Return [x, y] of the center of cell containing provided text 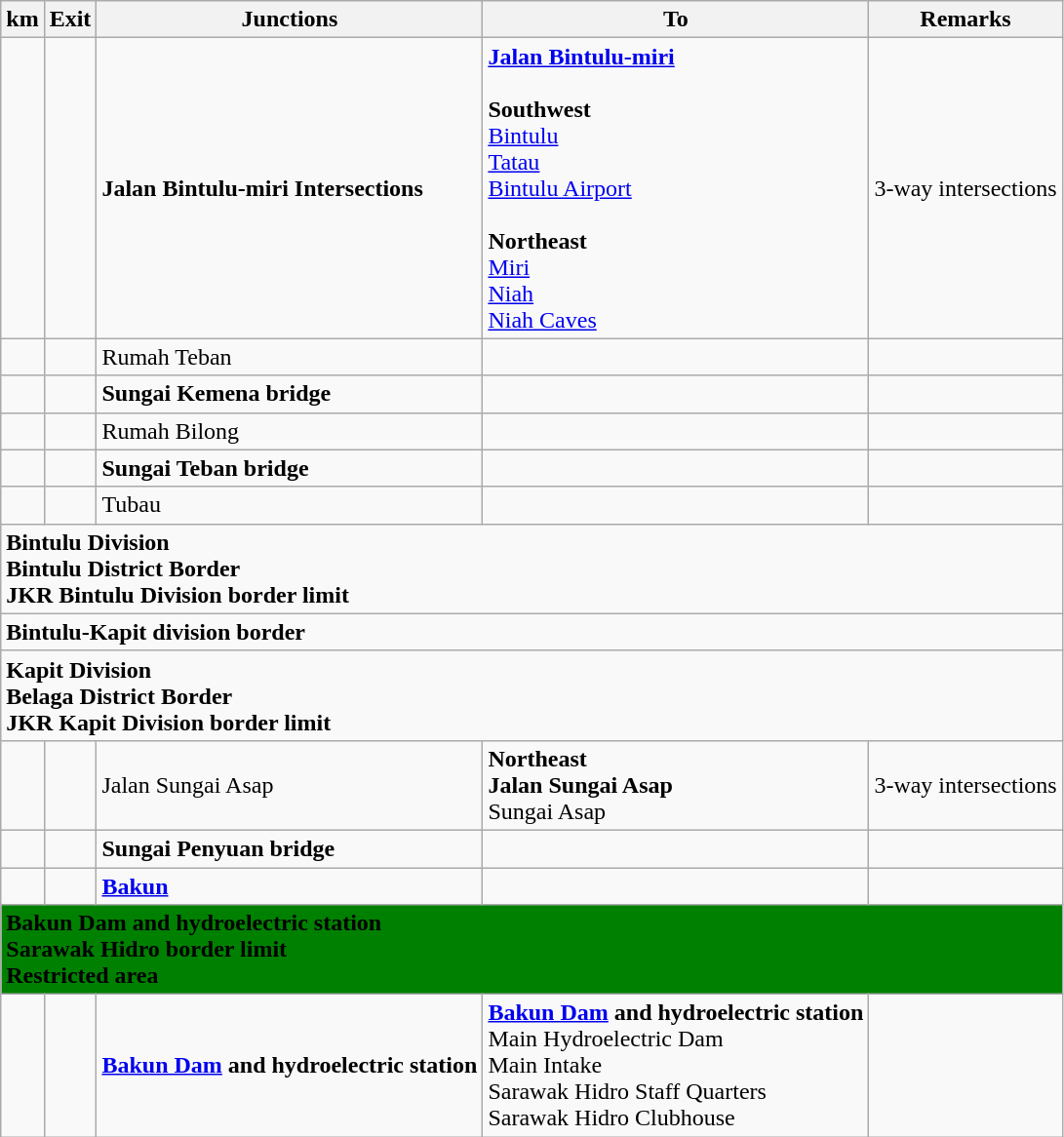
Tubau [290, 505]
Bakun Dam and hydroelectric stationSarawak Hidro border limitRestricted area [532, 950]
Sungai Kemena bridge [290, 394]
Bintulu DivisionBintulu District BorderJKR Bintulu Division border limit [532, 568]
km [22, 20]
Rumah Bilong [290, 431]
Bakun Dam and hydroelectric station [290, 1066]
Jalan Bintulu-miri Intersections [290, 188]
Rumah Teban [290, 357]
Sungai Teban bridge [290, 468]
Bintulu-Kapit division border [532, 632]
Jalan Sungai Asap [290, 785]
Kapit DivisionBelaga District BorderJKR Kapit Division border limit [532, 695]
NortheastJalan Sungai AsapSungai Asap [676, 785]
Remarks [965, 20]
To [676, 20]
Exit [70, 20]
Junctions [290, 20]
Jalan Bintulu-miriSouthwestBintuluTatauBintulu Airport NortheastMiriNiahNiah Caves [676, 188]
Bakun Dam and hydroelectric stationMain Hydroelectric DamMain IntakeSarawak Hidro Staff QuartersSarawak Hidro Clubhouse [676, 1066]
Sungai Penyuan bridge [290, 848]
Bakun [290, 886]
